Extract the [X, Y] coordinate from the center of the cell holding the provided text.  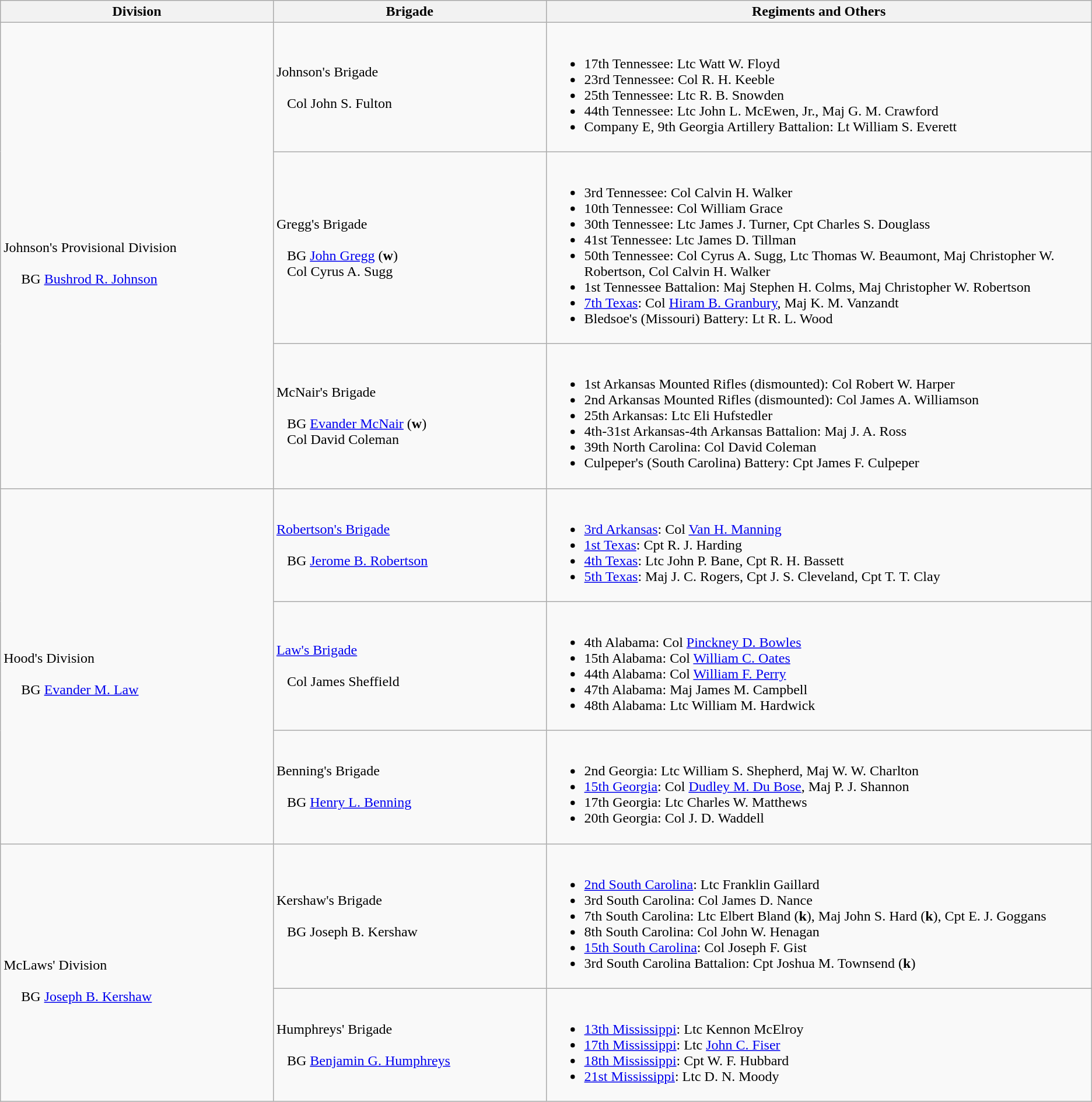
Hood's Division BG Evander M. Law [137, 666]
Johnson's Provisional Division BG Bushrod R. Johnson [137, 256]
Benning's Brigade BG Henry L. Benning [409, 787]
Johnson's Brigade Col John S. Fulton [409, 88]
Humphreys' Brigade BG Benjamin G. Humphreys [409, 1045]
McNair's Brigade BG Evander McNair (w) Col David Coleman [409, 416]
McLaws' Division BG Joseph B. Kershaw [137, 972]
Kershaw's Brigade BG Joseph B. Kershaw [409, 916]
13th Mississippi: Ltc Kennon McElroy17th Mississippi: Ltc John C. Fiser18th Mississippi: Cpt W. F. Hubbard21st Mississippi: Ltc D. N. Moody [819, 1045]
Brigade [409, 12]
Division [137, 12]
Robertson's Brigade BG Jerome B. Robertson [409, 545]
Regiments and Others [819, 12]
Law's Brigade Col James Sheffield [409, 666]
Gregg's Brigade BG John Gregg (w) Col Cyrus A. Sugg [409, 247]
